Find where the given text appears and provide that cell's center as (X, Y) coordinate. 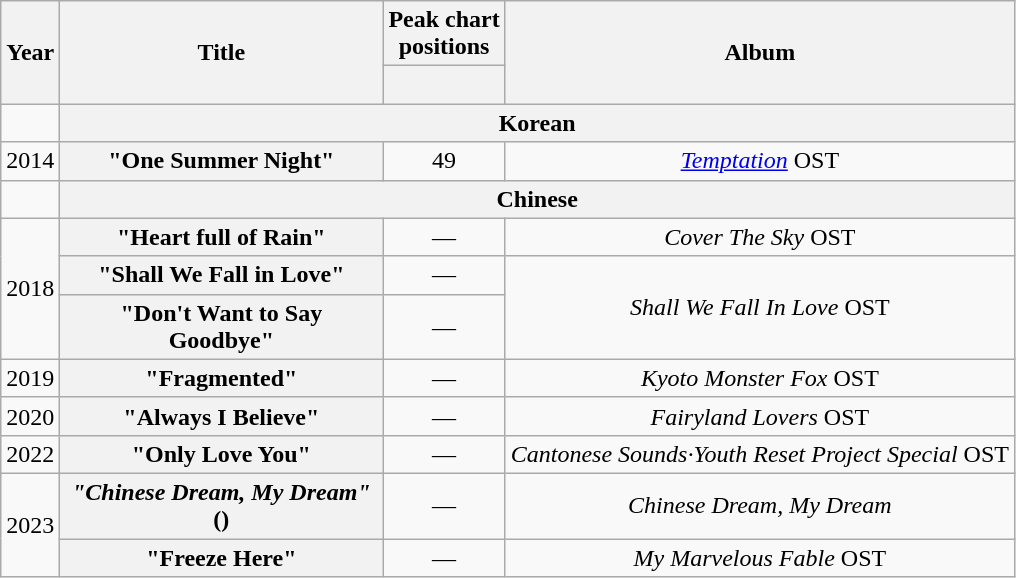
"Chinese Dream, My Dream" () (222, 506)
2019 (30, 378)
Cantonese Sounds·Youth Reset Project Special OST (760, 454)
"Don't Want to Say Goodbye" (222, 326)
2022 (30, 454)
Year (30, 52)
Peak chart positions (444, 34)
"Fragmented" (222, 378)
2014 (30, 161)
Shall We Fall In Love OST (760, 308)
"Freeze Here" (222, 557)
"One Summer Night" (222, 161)
Fairyland Lovers OST (760, 416)
Chinese Dream, My Dream (760, 506)
"Always I Believe" (222, 416)
My Marvelous Fable OST (760, 557)
Album (760, 52)
"Shall We Fall in Love" (222, 275)
Kyoto Monster Fox OST (760, 378)
Korean (538, 123)
49 (444, 161)
Temptation OST (760, 161)
Chinese (538, 199)
"Heart full of Rain" (222, 237)
Title (222, 52)
2018 (30, 288)
Cover The Sky OST (760, 237)
2023 (30, 524)
2020 (30, 416)
"Only Love You" (222, 454)
